Pinpoint the cell where the given text exists, returning its [X, Y] midpoint coordinate. 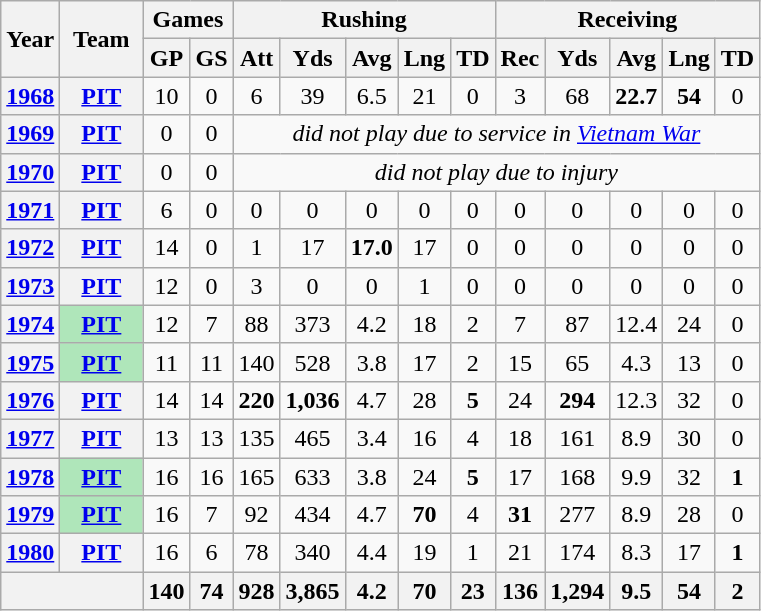
39 [312, 96]
3.4 [372, 438]
87 [578, 324]
23 [473, 591]
4.4 [372, 553]
Rec [520, 58]
174 [578, 553]
528 [312, 362]
633 [312, 477]
1972 [30, 248]
1968 [30, 96]
1976 [30, 400]
12.3 [636, 400]
4.3 [636, 362]
465 [312, 438]
373 [312, 324]
did not play due to injury [496, 172]
15 [520, 362]
340 [312, 553]
1974 [30, 324]
1971 [30, 210]
Receiving [628, 20]
GP [166, 58]
74 [212, 591]
12.4 [636, 324]
Games [188, 20]
8.3 [636, 553]
88 [256, 324]
68 [578, 96]
1978 [30, 477]
1969 [30, 134]
10 [166, 96]
1980 [30, 553]
136 [520, 591]
did not play due to service in Vietnam War [496, 134]
1975 [30, 362]
434 [312, 515]
Rushing [364, 20]
3,865 [312, 591]
928 [256, 591]
294 [578, 400]
92 [256, 515]
9.5 [636, 591]
GS [212, 58]
22.7 [636, 96]
220 [256, 400]
Year [30, 39]
135 [256, 438]
165 [256, 477]
1973 [30, 286]
Team [102, 39]
1979 [30, 515]
161 [578, 438]
Att [256, 58]
17.0 [372, 248]
277 [578, 515]
31 [520, 515]
1977 [30, 438]
168 [578, 477]
30 [689, 438]
9.9 [636, 477]
1,294 [578, 591]
65 [578, 362]
1,036 [312, 400]
6.5 [372, 96]
1970 [30, 172]
19 [424, 553]
78 [256, 553]
